Return (x, y) of the center of cell containing provided text 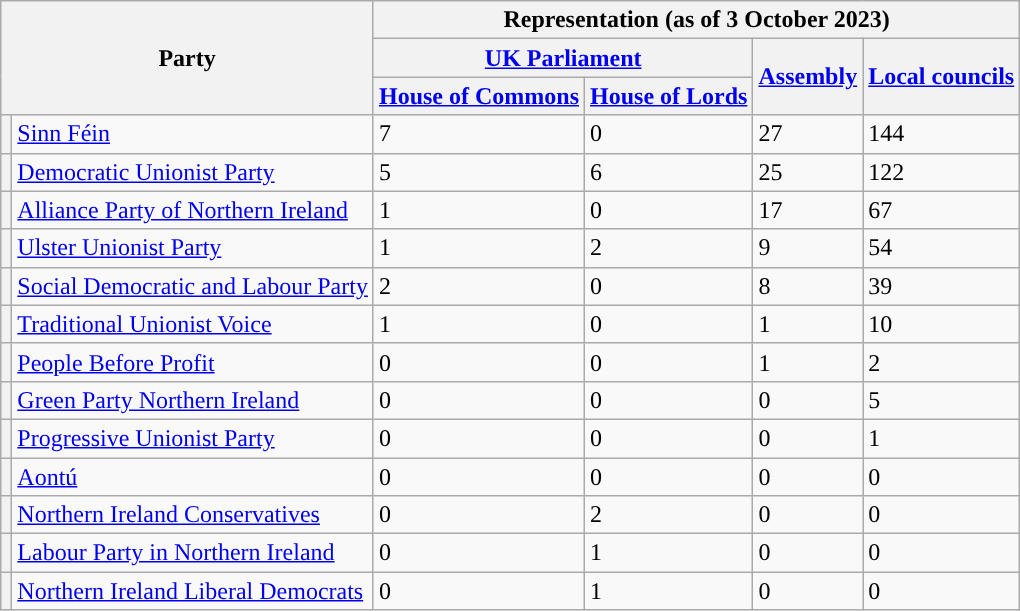
Ulster Unionist Party (193, 248)
25 (808, 172)
39 (942, 286)
67 (942, 210)
Labour Party in Northern Ireland (193, 553)
6 (669, 172)
54 (942, 248)
UK Parliament (563, 58)
Social Democratic and Labour Party (193, 286)
Alliance Party of Northern Ireland (193, 210)
House of Lords (669, 96)
Representation (as of 3 October 2023) (696, 20)
Democratic Unionist Party (193, 172)
Local councils (942, 77)
7 (478, 134)
Aontú (193, 477)
Northern Ireland Conservatives (193, 515)
People Before Profit (193, 362)
Party (188, 58)
Progressive Unionist Party (193, 438)
Assembly (808, 77)
122 (942, 172)
8 (808, 286)
144 (942, 134)
27 (808, 134)
10 (942, 324)
17 (808, 210)
Northern Ireland Liberal Democrats (193, 591)
Green Party Northern Ireland (193, 400)
9 (808, 248)
House of Commons (478, 96)
Traditional Unionist Voice (193, 324)
Sinn Féin (193, 134)
